Extract the [X, Y] coordinate from the center of the cell holding the provided text.  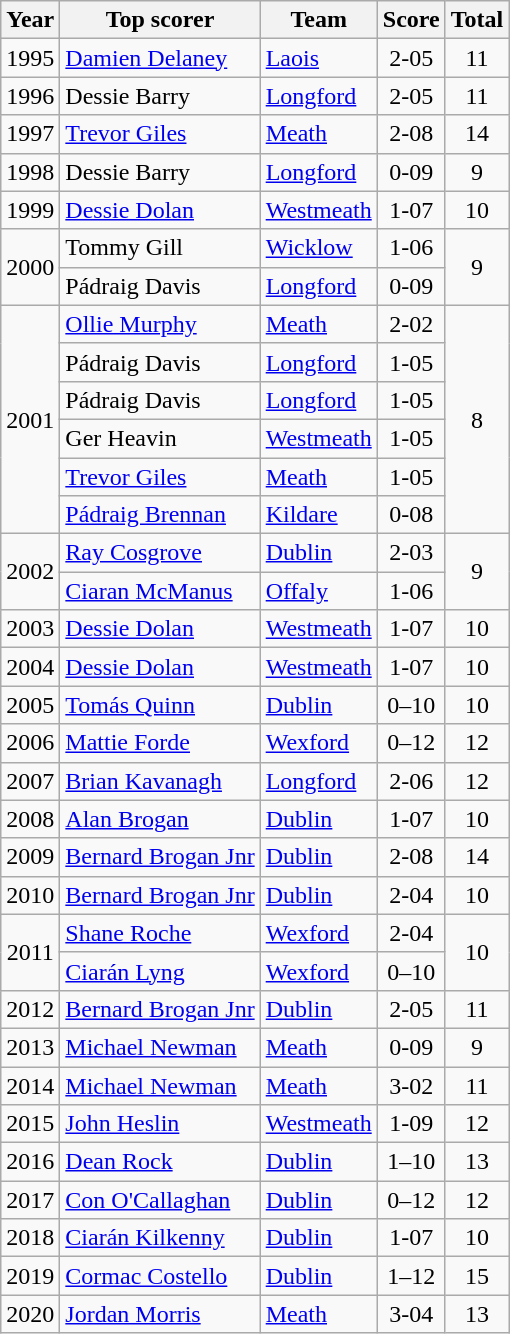
2008 [30, 819]
1996 [30, 96]
Year [30, 20]
Pádraig Brennan [160, 515]
Ger Heavin [160, 438]
2-02 [411, 324]
Laois [318, 58]
Damien Delaney [160, 58]
2017 [30, 1200]
Jordan Morris [160, 1314]
Tomás Quinn [160, 705]
2004 [30, 667]
Top scorer [160, 20]
2003 [30, 629]
Kildare [318, 515]
Con O'Callaghan [160, 1200]
Ciarán Lyng [160, 971]
2005 [30, 705]
0-08 [411, 515]
3-04 [411, 1314]
2-03 [411, 553]
Team [318, 20]
1998 [30, 172]
Wicklow [318, 248]
Tommy Gill [160, 248]
Ciaran McManus [160, 591]
2009 [30, 857]
2010 [30, 895]
Score [411, 20]
3-02 [411, 1085]
Offaly [318, 591]
2013 [30, 1047]
2007 [30, 781]
1–10 [411, 1162]
2011 [30, 952]
2002 [30, 572]
2019 [30, 1276]
Ray Cosgrove [160, 553]
1995 [30, 58]
Ollie Murphy [160, 324]
Total [477, 20]
2016 [30, 1162]
2020 [30, 1314]
Dean Rock [160, 1162]
2000 [30, 267]
Alan Brogan [160, 819]
8 [477, 419]
Ciarán Kilkenny [160, 1238]
1999 [30, 210]
John Heslin [160, 1124]
2018 [30, 1238]
2015 [30, 1124]
15 [477, 1276]
2014 [30, 1085]
2006 [30, 743]
1997 [30, 134]
Mattie Forde [160, 743]
Brian Kavanagh [160, 781]
1-09 [411, 1124]
2012 [30, 1009]
2-06 [411, 781]
2001 [30, 419]
1–12 [411, 1276]
Cormac Costello [160, 1276]
Shane Roche [160, 933]
